Return (X, Y) of the center of cell containing provided text 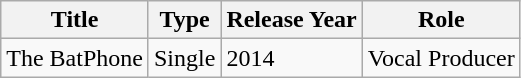
Single (184, 58)
Vocal Producer (441, 58)
Release Year (292, 20)
Type (184, 20)
Title (75, 20)
The BatPhone (75, 58)
2014 (292, 58)
Role (441, 20)
